Provide the [X, Y] coordinate of the cell's center where the given text is located.  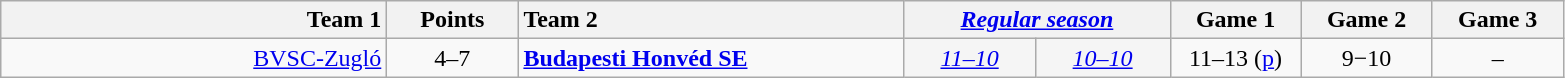
Game 1 [1236, 20]
10–10 [1102, 58]
11–10 [970, 58]
Game 3 [1498, 20]
Team 1 [194, 20]
4–7 [452, 58]
Team 2 [711, 20]
9−10 [1366, 58]
11–13 (p) [1236, 58]
Game 2 [1366, 20]
Regular season [1037, 20]
Points [452, 20]
BVSC-Zugló [194, 58]
– [1498, 58]
Budapesti Honvéd SE [711, 58]
